Return [X, Y] of the center of cell containing provided text 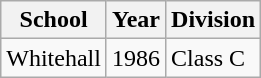
1986 [136, 58]
Year [136, 20]
Division [214, 20]
Class C [214, 58]
Whitehall [54, 58]
School [54, 20]
